Find where the given text appears and provide that cell's center as (x, y) coordinate. 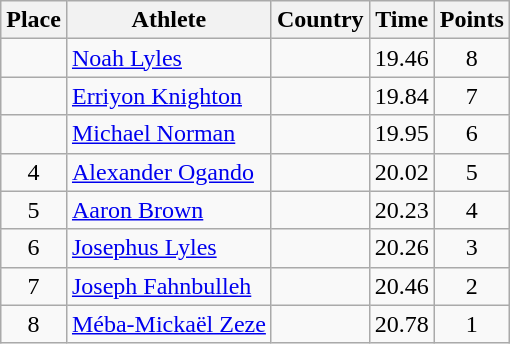
19.95 (402, 134)
20.02 (402, 172)
Michael Norman (168, 134)
20.78 (402, 324)
19.84 (402, 96)
19.46 (402, 58)
Place (34, 20)
Country (320, 20)
Erriyon Knighton (168, 96)
Time (402, 20)
Aaron Brown (168, 210)
20.26 (402, 248)
1 (472, 324)
Points (472, 20)
2 (472, 286)
Athlete (168, 20)
Joseph Fahnbulleh (168, 286)
3 (472, 248)
20.46 (402, 286)
Méba-Mickaël Zeze (168, 324)
20.23 (402, 210)
Noah Lyles (168, 58)
Josephus Lyles (168, 248)
Alexander Ogando (168, 172)
